Search for the cell housing the specified text and yield its [X, Y] center coordinate. 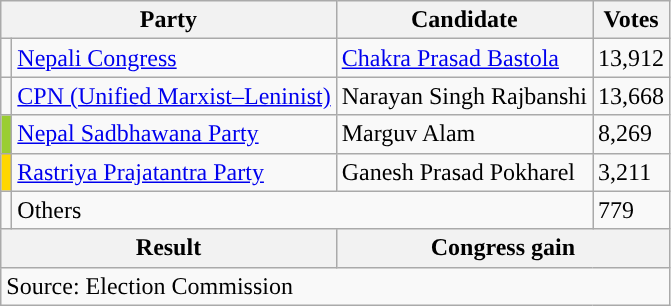
Votes [632, 20]
Congress gain [502, 248]
Ganesh Prasad Pokharel [464, 172]
Others [302, 210]
Nepali Congress [174, 58]
Nepal Sadbhawana Party [174, 134]
Source: Election Commission [336, 286]
Result [168, 248]
Candidate [464, 20]
CPN (Unified Marxist–Leninist) [174, 96]
779 [632, 210]
Party [168, 20]
13,912 [632, 58]
Marguv Alam [464, 134]
Rastriya Prajatantra Party [174, 172]
Chakra Prasad Bastola [464, 58]
3,211 [632, 172]
Narayan Singh Rajbanshi [464, 96]
8,269 [632, 134]
13,668 [632, 96]
